Search for the cell housing the specified text and yield its (x, y) center coordinate. 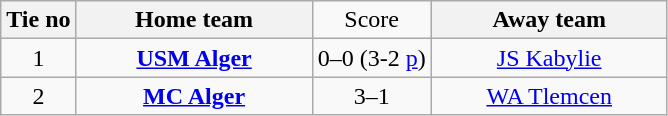
2 (38, 96)
1 (38, 58)
USM Alger (194, 58)
Tie no (38, 20)
Score (372, 20)
0–0 (3-2 p) (372, 58)
Home team (194, 20)
MC Alger (194, 96)
WA Tlemcen (549, 96)
3–1 (372, 96)
Away team (549, 20)
JS Kabylie (549, 58)
